Return (x, y) of the center of cell containing provided text 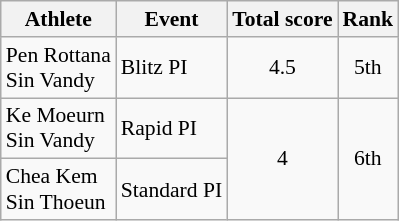
Event (172, 19)
4 (282, 159)
Blitz PI (172, 68)
Rank (368, 19)
Ke MoeurnSin Vandy (58, 128)
5th (368, 68)
Rapid PI (172, 128)
Standard PI (172, 190)
Pen RottanaSin Vandy (58, 68)
Total score (282, 19)
Chea KemSin Thoeun (58, 190)
6th (368, 159)
Athlete (58, 19)
4.5 (282, 68)
